Identify which cell holds the provided text, then report its (X, Y) central coordinate. 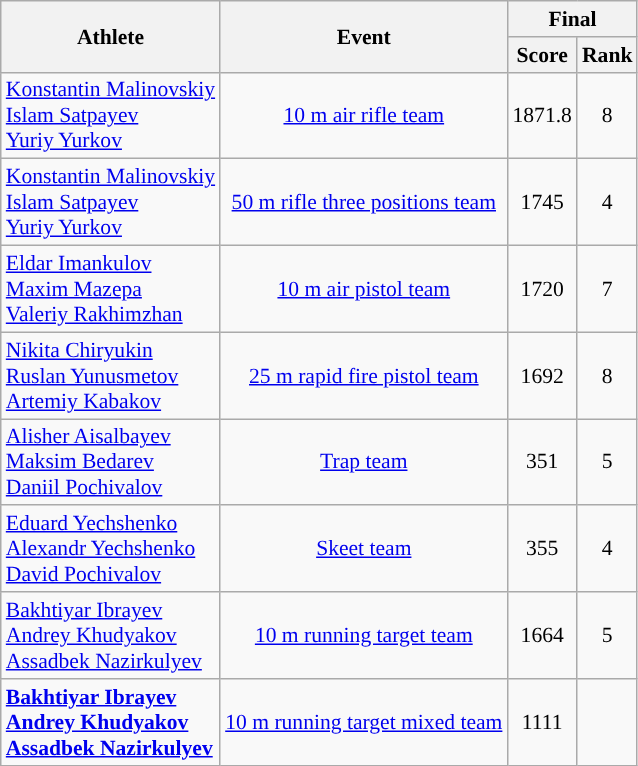
1664 (542, 636)
Rank (608, 55)
Final (572, 19)
7 (608, 290)
1111 (542, 722)
10 m air rifle team (364, 116)
50 m rifle three positions team (364, 202)
355 (542, 550)
Alisher AisalbayevMaksim BedarevDaniil Pochivalov (110, 462)
Eduard YechshenkoAlexandr YechshenkoDavid Pochivalov (110, 550)
Skeet team (364, 550)
Nikita ChiryukinRuslan YunusmetovArtemiy Kabakov (110, 376)
351 (542, 462)
Eldar ImankulovMaxim MazepaValeriy Rakhimzhan (110, 290)
1745 (542, 202)
Event (364, 36)
Athlete (110, 36)
10 m running target mixed team (364, 722)
1692 (542, 376)
Score (542, 55)
1871.8 (542, 116)
Trap team (364, 462)
1720 (542, 290)
10 m air pistol team (364, 290)
10 m running target team (364, 636)
25 m rapid fire pistol team (364, 376)
